Detect which cell encompasses the target text, then output its [X, Y] center coordinate. 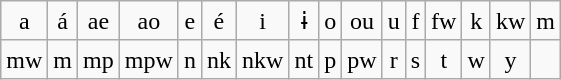
k [476, 21]
ɨ [304, 21]
mp [99, 59]
ao [148, 21]
i [262, 21]
nk [218, 59]
r [394, 59]
á [63, 21]
pw [362, 59]
ae [99, 21]
kw [510, 21]
n [190, 59]
mw [24, 59]
nkw [262, 59]
fw [444, 21]
s [415, 59]
nt [304, 59]
mpw [148, 59]
a [24, 21]
é [218, 21]
y [510, 59]
t [444, 59]
f [415, 21]
u [394, 21]
e [190, 21]
o [330, 21]
ou [362, 21]
w [476, 59]
p [330, 59]
